Detect which cell encompasses the target text, then output its [x, y] center coordinate. 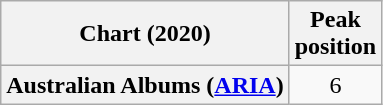
Peakposition [335, 34]
Australian Albums (ARIA) [145, 85]
6 [335, 85]
Chart (2020) [145, 34]
